Capture the cell that displays the provided text and extract its [X, Y] central coordinate. 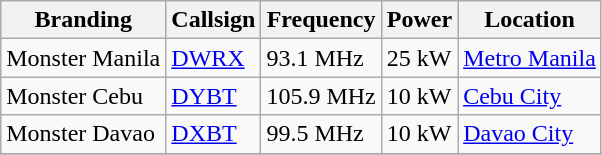
Power [419, 20]
DWRX [214, 58]
Davao City [530, 134]
Monster Manila [84, 58]
Monster Cebu [84, 96]
Cebu City [530, 96]
Location [530, 20]
DXBT [214, 134]
25 kW [419, 58]
105.9 MHz [321, 96]
99.5 MHz [321, 134]
Frequency [321, 20]
DYBT [214, 96]
Callsign [214, 20]
Metro Manila [530, 58]
Monster Davao [84, 134]
93.1 MHz [321, 58]
Branding [84, 20]
